Pinpoint the cell where the given text exists, returning its [X, Y] midpoint coordinate. 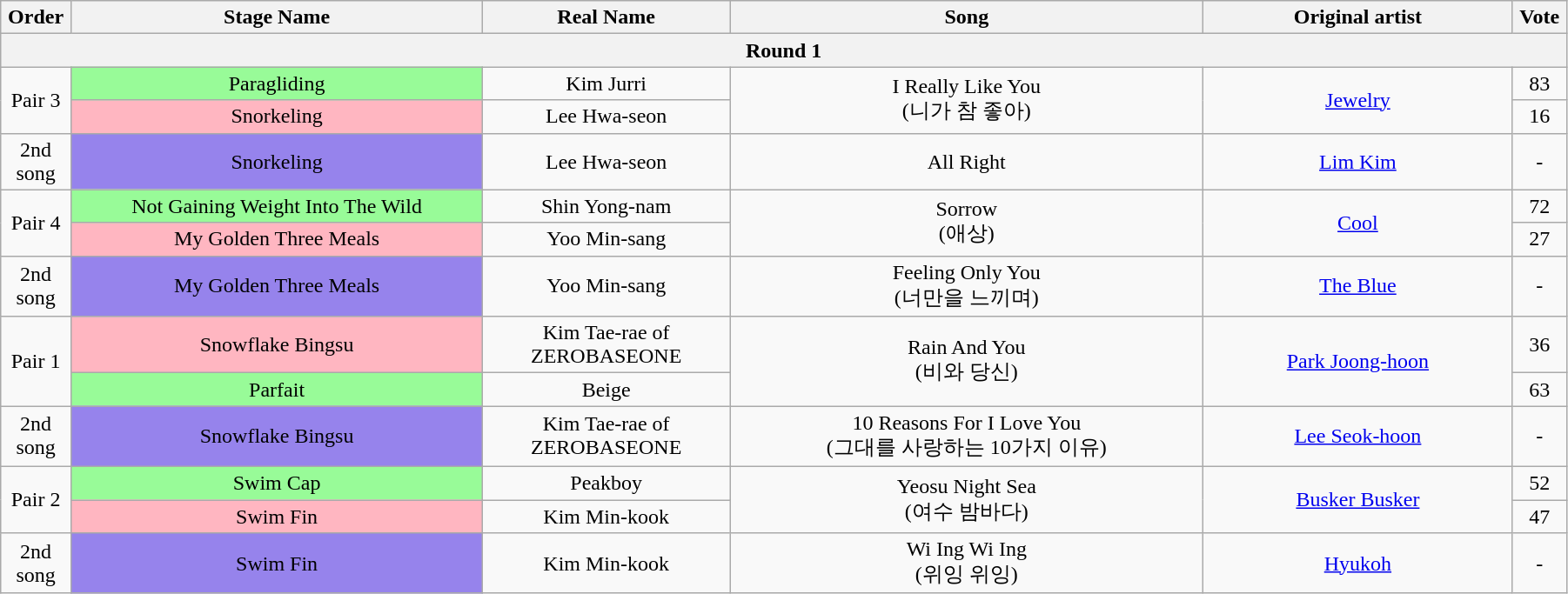
Order [37, 17]
Stage Name [277, 17]
Park Joong-hoon [1357, 362]
Feeling Only You(너만을 느끼며) [967, 286]
27 [1540, 239]
Pair 3 [37, 100]
All Right [967, 162]
Busker Busker [1357, 499]
10 Reasons For I Love You(그대를 사랑하는 10가지 이유) [967, 437]
Song [967, 17]
Lim Kim [1357, 162]
Hyukoh [1357, 564]
Swim Cap [277, 483]
Vote [1540, 17]
Kim Jurri [606, 83]
Real Name [606, 17]
Peakboy [606, 483]
Parfait [277, 390]
Pair 2 [37, 499]
72 [1540, 206]
I Really Like You(니가 참 좋아) [967, 100]
Shin Yong-nam [606, 206]
Beige [606, 390]
Original artist [1357, 17]
Wi Ing Wi Ing(위잉 위잉) [967, 564]
47 [1540, 516]
Rain And You(비와 당신) [967, 362]
36 [1540, 344]
Not Gaining Weight Into The Wild [277, 206]
16 [1540, 117]
Lee Seok-hoon [1357, 437]
Jewelry [1357, 100]
Pair 1 [37, 362]
Yeosu Night Sea(여수 밤바다) [967, 499]
Round 1 [784, 50]
Pair 4 [37, 223]
Sorrow(애상) [967, 223]
52 [1540, 483]
83 [1540, 83]
The Blue [1357, 286]
Paragliding [277, 83]
Cool [1357, 223]
63 [1540, 390]
